Scan for the cell matching the given text and deliver its (x, y) coordinate at center. 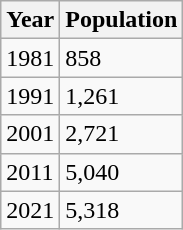
1,261 (122, 96)
1991 (30, 96)
5,318 (122, 210)
858 (122, 58)
1981 (30, 58)
5,040 (122, 172)
Year (30, 20)
2021 (30, 210)
Population (122, 20)
2011 (30, 172)
2,721 (122, 134)
2001 (30, 134)
